Search for the cell housing the specified text and yield its [x, y] center coordinate. 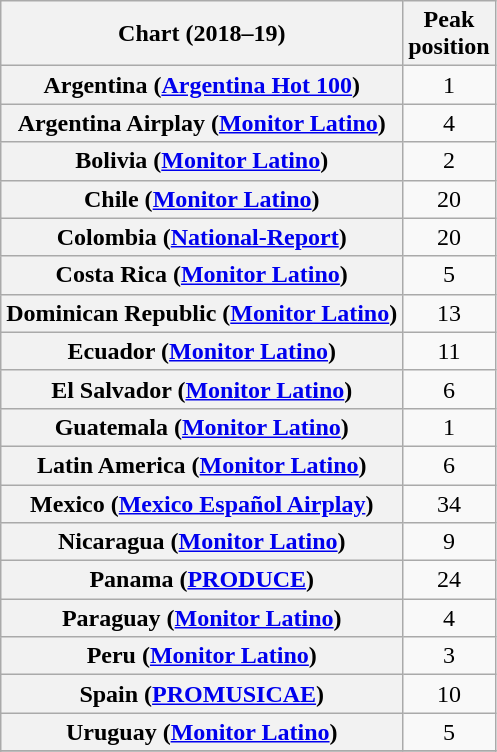
El Salvador (Monitor Latino) [202, 389]
Argentina (Argentina Hot 100) [202, 85]
Mexico (Mexico Español Airplay) [202, 503]
10 [449, 694]
24 [449, 580]
Ecuador (Monitor Latino) [202, 351]
Dominican Republic (Monitor Latino) [202, 313]
Panama (PRODUCE) [202, 580]
34 [449, 503]
Paraguay (Monitor Latino) [202, 618]
Colombia (National-Report) [202, 237]
Costa Rica (Monitor Latino) [202, 275]
3 [449, 656]
Chart (2018–19) [202, 34]
Argentina Airplay (Monitor Latino) [202, 123]
11 [449, 351]
Peak position [449, 34]
2 [449, 161]
Peru (Monitor Latino) [202, 656]
13 [449, 313]
Chile (Monitor Latino) [202, 199]
Uruguay (Monitor Latino) [202, 732]
Latin America (Monitor Latino) [202, 465]
9 [449, 542]
Spain (PROMUSICAE) [202, 694]
Guatemala (Monitor Latino) [202, 427]
Nicaragua (Monitor Latino) [202, 542]
Bolivia (Monitor Latino) [202, 161]
